Scan for the cell matching the given text and deliver its [X, Y] coordinate at center. 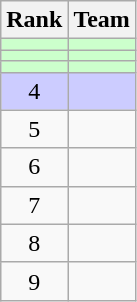
7 [34, 205]
Rank [34, 20]
Team [102, 20]
6 [34, 167]
9 [34, 281]
5 [34, 129]
8 [34, 243]
4 [34, 91]
